Identify which cell holds the provided text, then report its (X, Y) central coordinate. 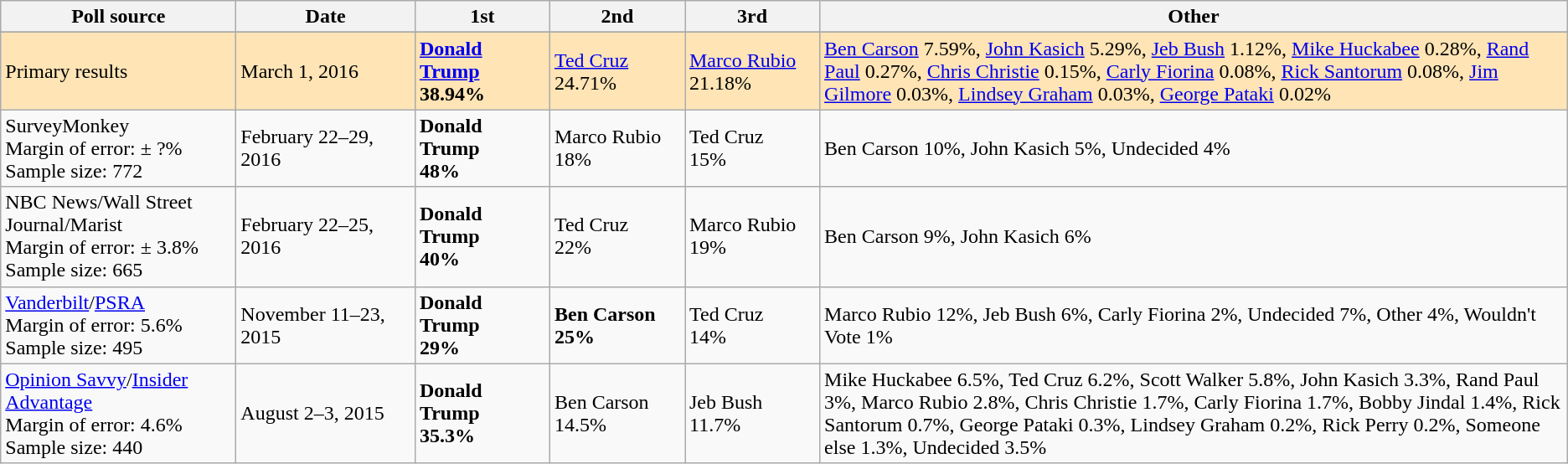
NBC News/Wall StreetJournal/MaristMargin of error: ± 3.8% Sample size: 665 (119, 236)
Donald Trump29% (482, 325)
Ted Cruz15% (752, 148)
Marco Rubio 12%, Jeb Bush 6%, Carly Fiorina 2%, Undecided 7%, Other 4%, Wouldn't Vote 1% (1194, 325)
Other (1194, 17)
March 1, 2016 (326, 71)
Ben Carson25% (616, 325)
Donald Trump40% (482, 236)
Ted Cruz14% (752, 325)
Donald Trump48% (482, 148)
August 2–3, 2015 (326, 414)
Ben Carson 9%, John Kasich 6% (1194, 236)
Date (326, 17)
Ted Cruz24.71% (616, 71)
Ted Cruz22% (616, 236)
February 22–29, 2016 (326, 148)
Vanderbilt/PSRAMargin of error: 5.6% Sample size: 495 (119, 325)
Ben Carson 10%, John Kasich 5%, Undecided 4% (1194, 148)
Marco Rubio19% (752, 236)
Donald Trump38.94% (482, 71)
SurveyMonkeyMargin of error: ± ?% Sample size: 772 (119, 148)
Jeb Bush11.7% (752, 414)
Ben Carson14.5% (616, 414)
2nd (616, 17)
3rd (752, 17)
Opinion Savvy/Insider AdvantageMargin of error: 4.6% Sample size: 440 (119, 414)
Marco Rubio21.18% (752, 71)
February 22–25, 2016 (326, 236)
1st (482, 17)
Donald Trump35.3% (482, 414)
Primary results (119, 71)
November 11–23, 2015 (326, 325)
Marco Rubio18% (616, 148)
Poll source (119, 17)
